Locate the cell with the specified text and output its [X, Y] center coordinate. 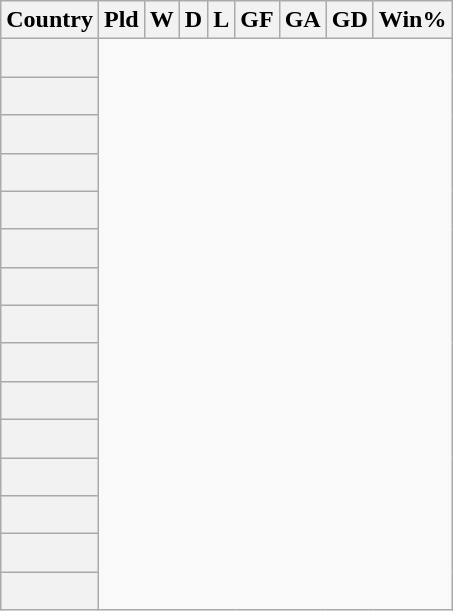
GF [257, 20]
Country [50, 20]
GA [302, 20]
Pld [121, 20]
W [162, 20]
Win% [412, 20]
GD [350, 20]
D [193, 20]
L [222, 20]
